Capture the cell that displays the provided text and extract its [x, y] central coordinate. 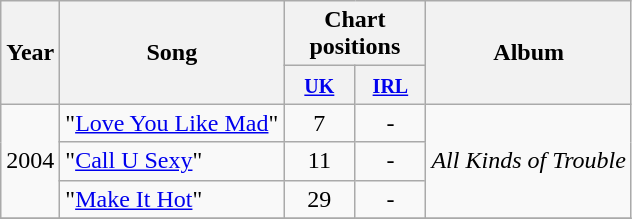
2004 [30, 161]
7 [320, 123]
Song [172, 52]
Year [30, 52]
"Make It Hot" [172, 199]
All Kinds of Trouble [529, 161]
"Call U Sexy" [172, 161]
UK [320, 85]
29 [320, 199]
11 [320, 161]
IRL [390, 85]
Album [529, 52]
"Love You Like Mad" [172, 123]
Chart positions [355, 34]
